Output the (x, y) coordinate of the center of the cell containing the given text.  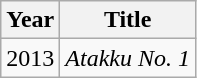
2013 (30, 58)
Atakku No. 1 (128, 58)
Year (30, 20)
Title (128, 20)
